Provide the (x, y) coordinate of the cell's center where the given text is located.  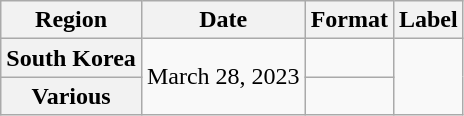
Format (349, 20)
Region (72, 20)
Various (72, 96)
March 28, 2023 (223, 77)
Label (428, 20)
Date (223, 20)
South Korea (72, 58)
